Scan for the cell matching the given text and deliver its (X, Y) coordinate at center. 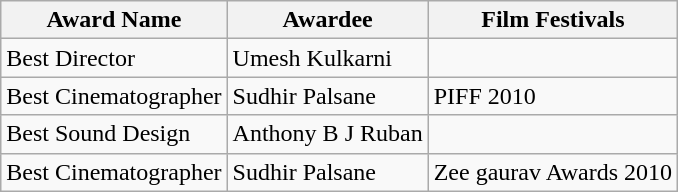
Best Director (114, 58)
PIFF 2010 (552, 96)
Film Festivals (552, 20)
Anthony B J Ruban (328, 134)
Zee gaurav Awards 2010 (552, 172)
Award Name (114, 20)
Best Sound Design (114, 134)
Awardee (328, 20)
Umesh Kulkarni (328, 58)
